Output the (x, y) coordinate of the center of the cell containing the given text.  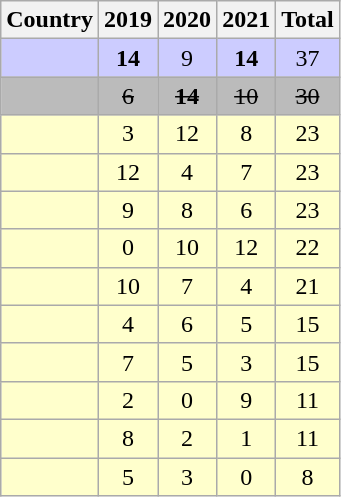
Total (308, 20)
30 (308, 96)
2020 (188, 20)
2019 (128, 20)
21 (308, 286)
Country (50, 20)
37 (308, 58)
2021 (246, 20)
1 (246, 438)
22 (308, 248)
